Extract the [X, Y] coordinate from the center of the cell holding the provided text.  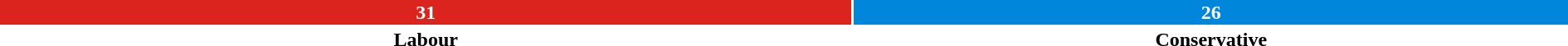
31 [426, 12]
26 [1211, 12]
